Output the (x, y) coordinate of the center of the cell containing the given text.  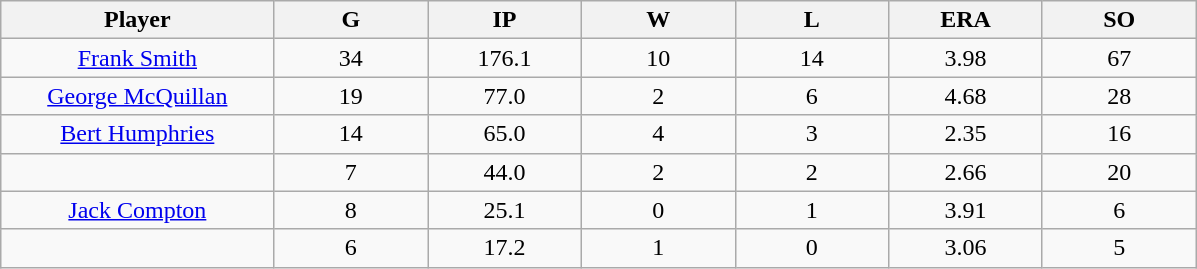
3 (812, 134)
W (658, 20)
2.66 (966, 172)
65.0 (505, 134)
Jack Compton (138, 210)
44.0 (505, 172)
7 (351, 172)
L (812, 20)
2.35 (966, 134)
Bert Humphries (138, 134)
176.1 (505, 58)
34 (351, 58)
ERA (966, 20)
4.68 (966, 96)
SO (1119, 20)
28 (1119, 96)
5 (1119, 248)
3.98 (966, 58)
67 (1119, 58)
IP (505, 20)
8 (351, 210)
10 (658, 58)
G (351, 20)
77.0 (505, 96)
4 (658, 134)
Frank Smith (138, 58)
25.1 (505, 210)
16 (1119, 134)
20 (1119, 172)
3.91 (966, 210)
George McQuillan (138, 96)
17.2 (505, 248)
3.06 (966, 248)
19 (351, 96)
Player (138, 20)
